Return the [x, y] coordinate for the center point of the cell that contains the specified text.  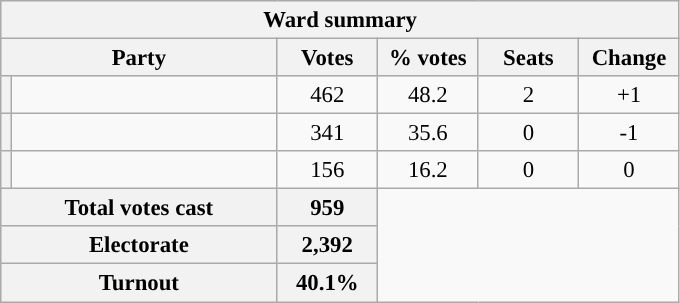
341 [328, 133]
Party [139, 58]
Ward summary [340, 20]
40.1% [328, 283]
Turnout [139, 283]
-1 [630, 133]
Electorate [139, 245]
Change [630, 58]
% votes [428, 58]
+1 [630, 95]
2,392 [328, 245]
156 [328, 170]
462 [328, 95]
35.6 [428, 133]
48.2 [428, 95]
2 [528, 95]
Total votes cast [139, 208]
Votes [328, 58]
959 [328, 208]
Seats [528, 58]
16.2 [428, 170]
